Extract the (X, Y) coordinate from the center of the cell holding the provided text.  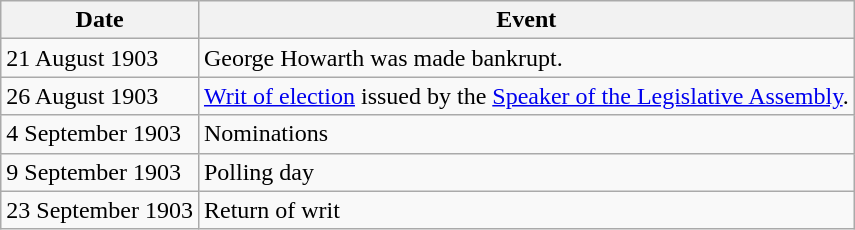
Event (526, 20)
9 September 1903 (100, 172)
Nominations (526, 134)
Polling day (526, 172)
21 August 1903 (100, 58)
Writ of election issued by the Speaker of the Legislative Assembly. (526, 96)
23 September 1903 (100, 210)
Return of writ (526, 210)
Date (100, 20)
26 August 1903 (100, 96)
George Howarth was made bankrupt. (526, 58)
4 September 1903 (100, 134)
